Pinpoint the cell where the given text exists, returning its [X, Y] midpoint coordinate. 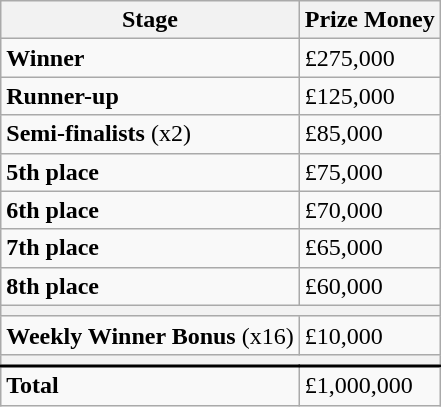
Weekly Winner Bonus (x16) [150, 335]
Prize Money [370, 20]
£275,000 [370, 58]
£60,000 [370, 286]
8th place [150, 286]
Semi-finalists (x2) [150, 134]
Winner [150, 58]
£125,000 [370, 96]
7th place [150, 248]
£75,000 [370, 172]
6th place [150, 210]
£70,000 [370, 210]
£10,000 [370, 335]
Stage [150, 20]
£85,000 [370, 134]
5th place [150, 172]
Runner-up [150, 96]
£1,000,000 [370, 386]
Total [150, 386]
£65,000 [370, 248]
